Identify which cell holds the provided text, then report its [X, Y] central coordinate. 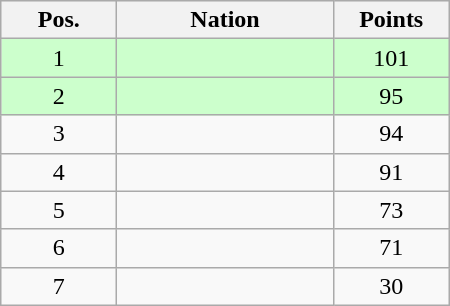
7 [59, 286]
1 [59, 58]
71 [391, 248]
Points [391, 20]
4 [59, 172]
94 [391, 134]
Pos. [59, 20]
95 [391, 96]
2 [59, 96]
101 [391, 58]
5 [59, 210]
3 [59, 134]
73 [391, 210]
91 [391, 172]
6 [59, 248]
Nation [225, 20]
30 [391, 286]
